Return [x, y] of the center of cell containing provided text 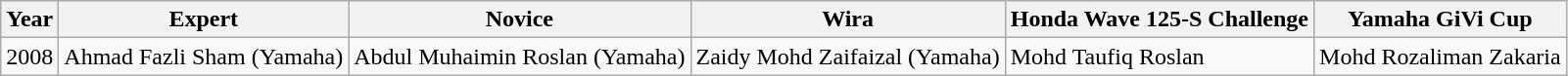
Ahmad Fazli Sham (Yamaha) [204, 57]
Zaidy Mohd Zaifaizal (Yamaha) [848, 57]
Honda Wave 125-S Challenge [1160, 19]
Yamaha GiVi Cup [1441, 19]
Wira [848, 19]
Abdul Muhaimin Roslan (Yamaha) [519, 57]
Mohd Rozaliman Zakaria [1441, 57]
Mohd Taufiq Roslan [1160, 57]
2008 [29, 57]
Expert [204, 19]
Novice [519, 19]
Year [29, 19]
